Detect which cell encompasses the target text, then output its [x, y] center coordinate. 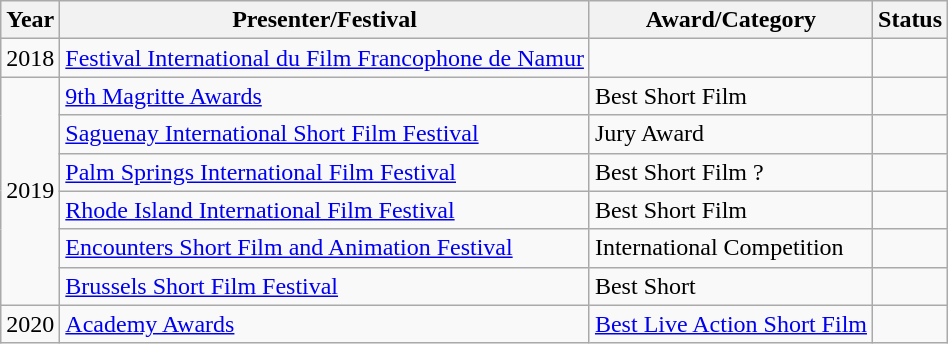
Brussels Short Film Festival [325, 286]
Rhode Island International Film Festival [325, 210]
Award/Category [730, 20]
Status [910, 20]
Saguenay International Short Film Festival [325, 134]
International Competition [730, 248]
Presenter/Festival [325, 20]
Festival International du Film Francophone de Namur [325, 58]
Year [30, 20]
Palm Springs International Film Festival [325, 172]
Best Short [730, 286]
Best Live Action Short Film [730, 324]
2018 [30, 58]
Best Short Film ? [730, 172]
2020 [30, 324]
Academy Awards [325, 324]
Jury Award [730, 134]
2019 [30, 191]
9th Magritte Awards [325, 96]
Encounters Short Film and Animation Festival [325, 248]
